Scan for the cell matching the given text and deliver its (X, Y) coordinate at center. 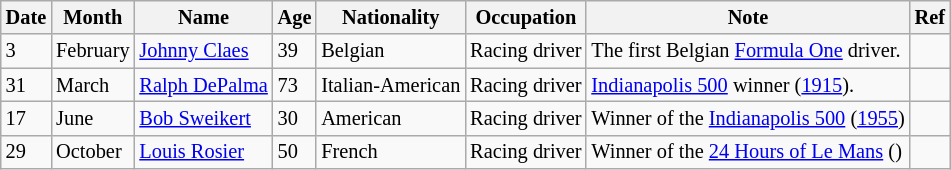
Winner of the 24 Hours of Le Mans () (748, 152)
17 (26, 118)
Ralph DePalma (203, 85)
June (92, 118)
73 (295, 85)
October (92, 152)
3 (26, 51)
29 (26, 152)
French (390, 152)
Age (295, 17)
Indianapolis 500 winner (1915). (748, 85)
Date (26, 17)
Ref (930, 17)
Belgian (390, 51)
March (92, 85)
39 (295, 51)
Month (92, 17)
Name (203, 17)
Johnny Claes (203, 51)
February (92, 51)
Note (748, 17)
The first Belgian Formula One driver. (748, 51)
50 (295, 152)
American (390, 118)
Nationality (390, 17)
Winner of the Indianapolis 500 (1955) (748, 118)
Italian-American (390, 85)
Louis Rosier (203, 152)
Occupation (526, 17)
31 (26, 85)
30 (295, 118)
Bob Sweikert (203, 118)
